Search for the cell housing the specified text and yield its [X, Y] center coordinate. 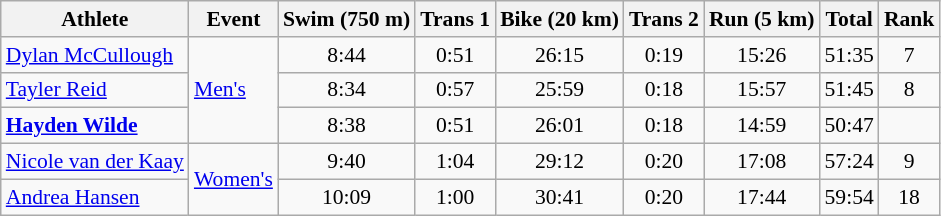
Trans 1 [455, 19]
8:34 [346, 90]
0:19 [664, 55]
Nicole van der Kaay [95, 162]
30:41 [560, 197]
Women's [234, 180]
Men's [234, 90]
57:24 [850, 162]
Run (5 km) [762, 19]
59:54 [850, 197]
26:01 [560, 126]
Trans 2 [664, 19]
1:00 [455, 197]
50:47 [850, 126]
1:04 [455, 162]
51:35 [850, 55]
8:44 [346, 55]
Swim (750 m) [346, 19]
17:44 [762, 197]
9 [910, 162]
8 [910, 90]
Tayler Reid [95, 90]
10:09 [346, 197]
0:57 [455, 90]
Hayden Wilde [95, 126]
8:38 [346, 126]
29:12 [560, 162]
51:45 [850, 90]
Athlete [95, 19]
9:40 [346, 162]
15:57 [762, 90]
14:59 [762, 126]
Total [850, 19]
26:15 [560, 55]
Dylan McCullough [95, 55]
15:26 [762, 55]
18 [910, 197]
25:59 [560, 90]
17:08 [762, 162]
Bike (20 km) [560, 19]
Andrea Hansen [95, 197]
7 [910, 55]
Event [234, 19]
Rank [910, 19]
